Locate the cell with the specified text and output its [x, y] center coordinate. 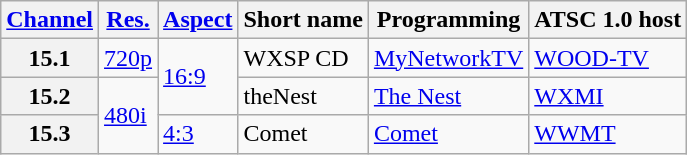
Aspect [198, 20]
WXSP CD [303, 58]
Short name [303, 20]
15.3 [50, 134]
The Nest [448, 96]
MyNetworkTV [448, 58]
WWMT [608, 134]
480i [128, 115]
15.1 [50, 58]
16:9 [198, 77]
Channel [50, 20]
720p [128, 58]
theNest [303, 96]
4:3 [198, 134]
Programming [448, 20]
15.2 [50, 96]
WXMI [608, 96]
ATSC 1.0 host [608, 20]
WOOD-TV [608, 58]
Res. [128, 20]
